Output the [x, y] coordinate of the center of the cell containing the given text.  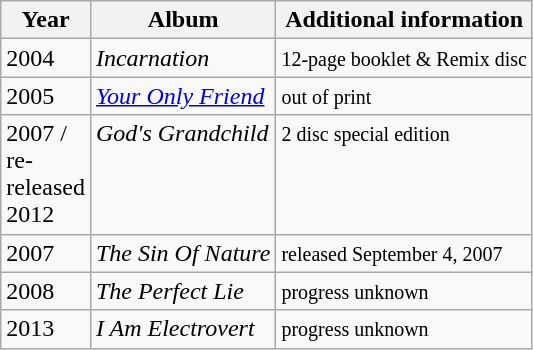
Album [183, 20]
Incarnation [183, 58]
The Sin Of Nature [183, 253]
Year [46, 20]
I Am Electrovert [183, 329]
2013 [46, 329]
2005 [46, 96]
The Perfect Lie [183, 291]
2007 / re-released 2012 [46, 174]
God's Grandchild [183, 174]
2 disc special edition [404, 174]
12-page booklet & Remix disc [404, 58]
2007 [46, 253]
released September 4, 2007 [404, 253]
2008 [46, 291]
Your Only Friend [183, 96]
2004 [46, 58]
Additional information [404, 20]
out of print [404, 96]
